For the text-containing cell, return its midpoint in [X, Y] coordinate format. 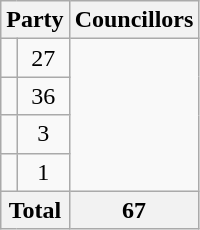
3 [43, 134]
67 [134, 210]
1 [43, 172]
Councillors [134, 20]
Total [35, 210]
27 [43, 58]
Party [35, 20]
36 [43, 96]
